Search for the cell housing the specified text and yield its [X, Y] center coordinate. 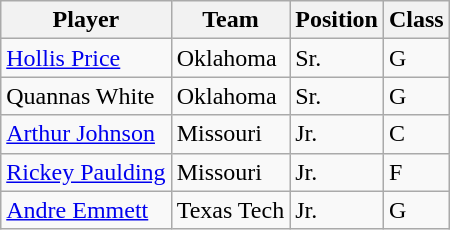
Texas Tech [230, 210]
F [416, 172]
Player [86, 20]
Andre Emmett [86, 210]
Quannas White [86, 96]
Rickey Paulding [86, 172]
Arthur Johnson [86, 134]
Hollis Price [86, 58]
Team [230, 20]
C [416, 134]
Class [416, 20]
Position [337, 20]
